Return the (x, y) coordinate for the center point of the cell that contains the specified text.  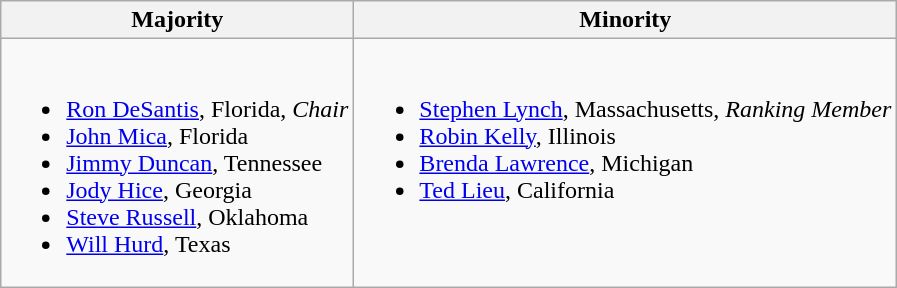
Majority (178, 20)
Minority (626, 20)
Ron DeSantis, Florida, ChairJohn Mica, FloridaJimmy Duncan, TennesseeJody Hice, GeorgiaSteve Russell, OklahomaWill Hurd, Texas (178, 163)
Stephen Lynch, Massachusetts, Ranking MemberRobin Kelly, IllinoisBrenda Lawrence, MichiganTed Lieu, California (626, 163)
